Return the (x, y) coordinate for the center point of the cell that contains the specified text.  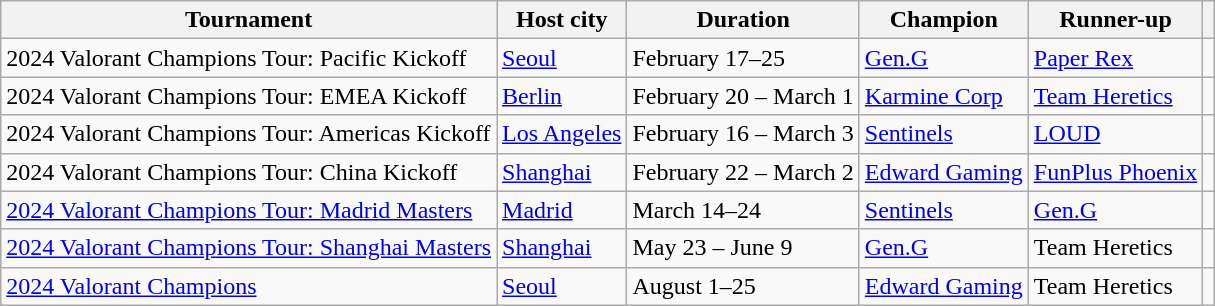
2024 Valorant Champions Tour: China Kickoff (249, 172)
2024 Valorant Champions Tour: Americas Kickoff (249, 134)
2024 Valorant Champions Tour: Shanghai Masters (249, 248)
2024 Valorant Champions Tour: Madrid Masters (249, 210)
2024 Valorant Champions Tour: EMEA Kickoff (249, 96)
February 22 – March 2 (743, 172)
Berlin (562, 96)
Champion (944, 20)
Runner-up (1115, 20)
Duration (743, 20)
August 1–25 (743, 286)
2024 Valorant Champions Tour: Pacific Kickoff (249, 58)
2024 Valorant Champions (249, 286)
Paper Rex (1115, 58)
May 23 – June 9 (743, 248)
Los Angeles (562, 134)
Tournament (249, 20)
Madrid (562, 210)
February 20 – March 1 (743, 96)
LOUD (1115, 134)
February 17–25 (743, 58)
Host city (562, 20)
March 14–24 (743, 210)
Karmine Corp (944, 96)
FunPlus Phoenix (1115, 172)
February 16 – March 3 (743, 134)
